Scan for the cell matching the given text and deliver its (X, Y) coordinate at center. 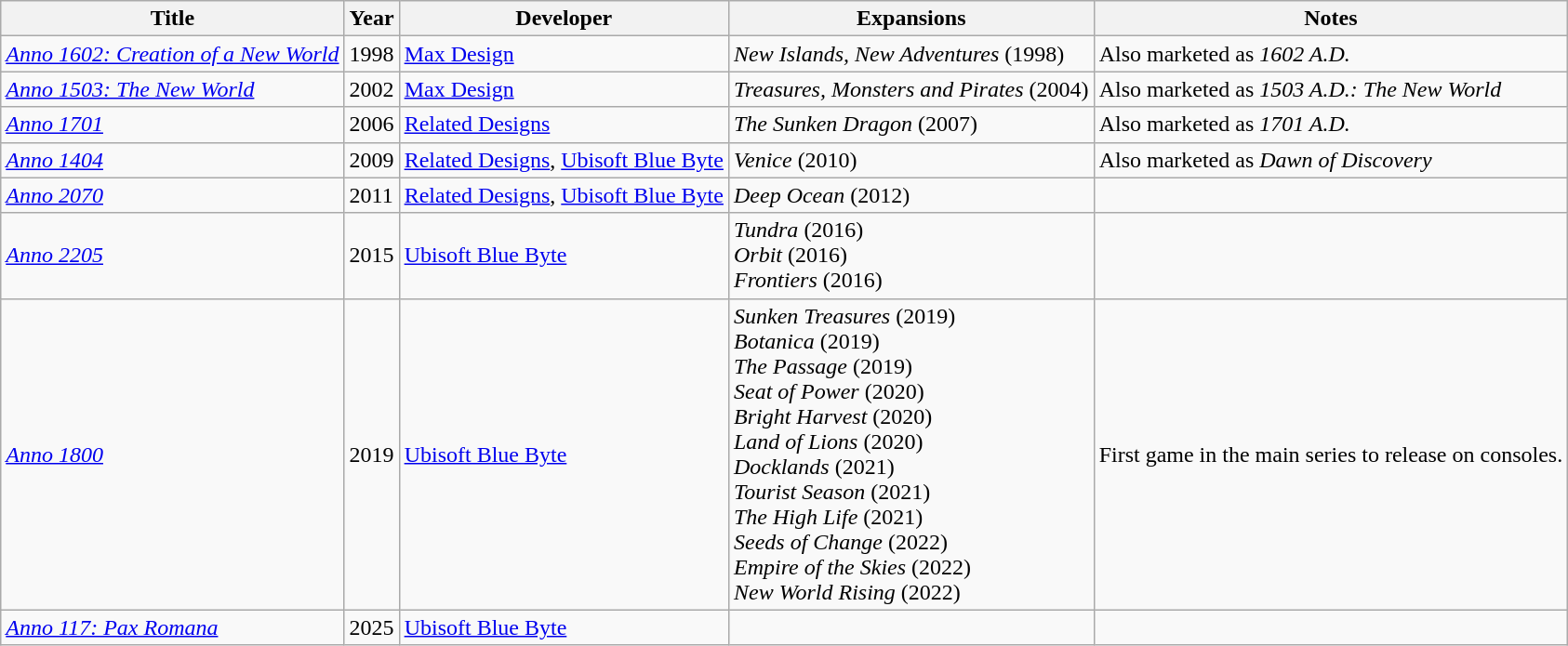
Anno 1404 (173, 160)
Treasures, Monsters and Pirates (2004) (911, 89)
2019 (372, 454)
2011 (372, 195)
Also marketed as 1503 A.D.: The New World (1331, 89)
The Sunken Dragon (2007) (911, 125)
Anno 1503: The New World (173, 89)
Anno 1602: Creation of a New World (173, 54)
Anno 117: Pax Romana (173, 627)
1998 (372, 54)
Year (372, 19)
2006 (372, 125)
Tundra (2016) Orbit (2016) Frontiers (2016) (911, 256)
Venice (2010) (911, 160)
Also marketed as Dawn of Discovery (1331, 160)
Title (173, 19)
2002 (372, 89)
Anno 2205 (173, 256)
Notes (1331, 19)
New Islands, New Adventures (1998) (911, 54)
2015 (372, 256)
First game in the main series to release on consoles. (1331, 454)
Also marketed as 1602 A.D. (1331, 54)
Anno 2070 (173, 195)
Related Designs (564, 125)
Anno 1800 (173, 454)
Also marketed as 1701 A.D. (1331, 125)
2009 (372, 160)
2025 (372, 627)
Anno 1701 (173, 125)
Developer (564, 19)
Expansions (911, 19)
Deep Ocean (2012) (911, 195)
